Extract the (x, y) coordinate from the center of the cell holding the provided text.  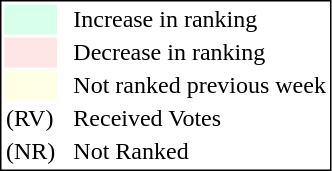
Not ranked previous week (200, 85)
(NR) (30, 151)
Received Votes (200, 119)
(RV) (30, 119)
Increase in ranking (200, 19)
Not Ranked (200, 151)
Decrease in ranking (200, 53)
